Return the (x, y) coordinate for the center point of the cell that contains the specified text.  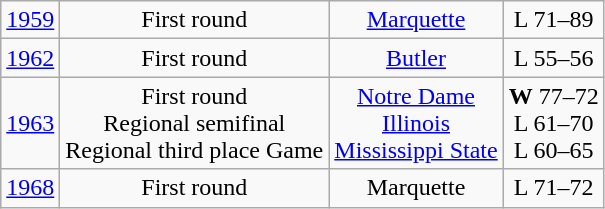
First roundRegional semifinalRegional third place Game (194, 123)
Butler (416, 58)
Notre DameIllinoisMississippi State (416, 123)
W 77–72L 61–70L 60–65 (554, 123)
L 55–56 (554, 58)
1962 (30, 58)
L 71–89 (554, 20)
1963 (30, 123)
1968 (30, 188)
1959 (30, 20)
L 71–72 (554, 188)
